Detect which cell encompasses the target text, then output its (X, Y) center coordinate. 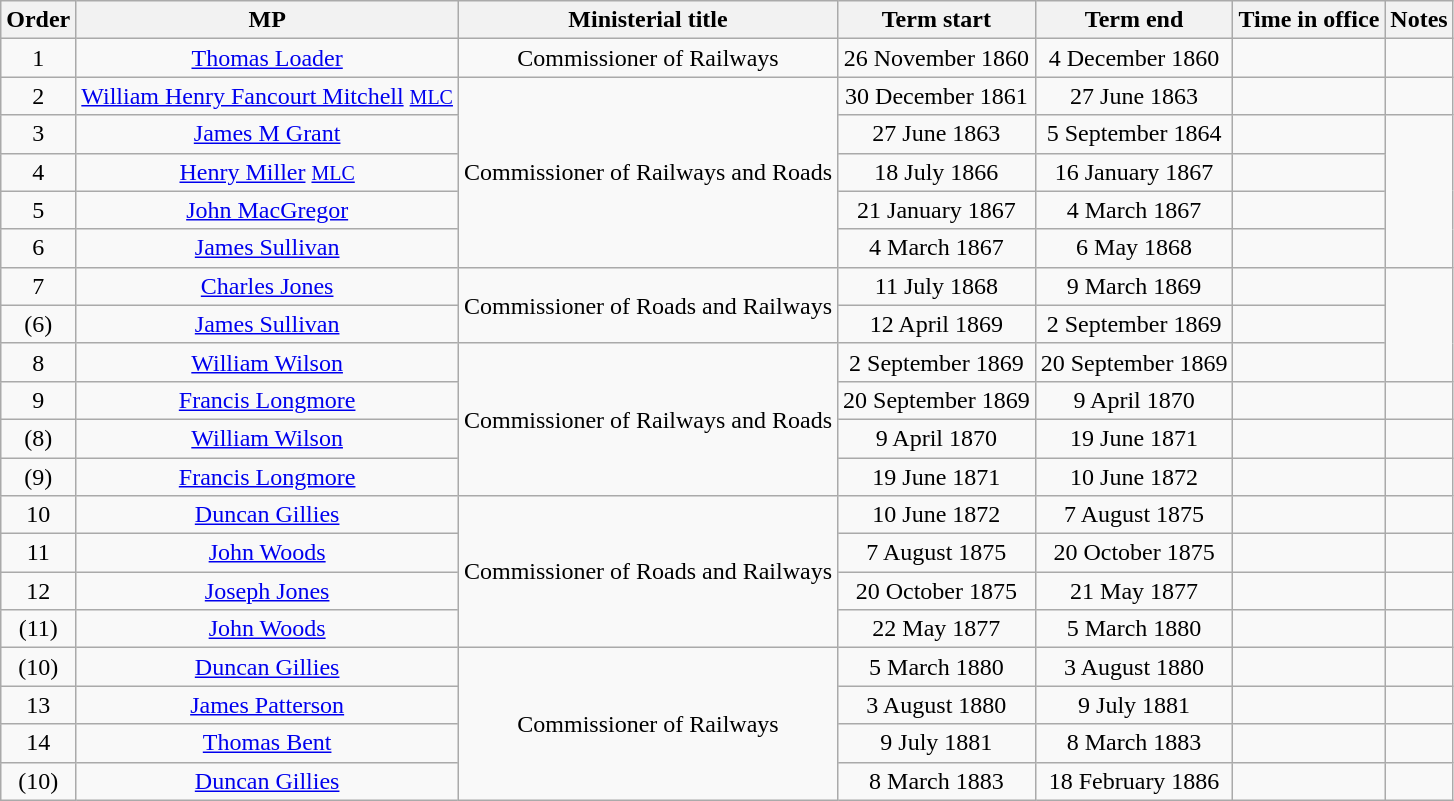
2 (38, 96)
William Henry Fancourt Mitchell MLC (268, 96)
James Patterson (268, 705)
4 (38, 172)
Ministerial title (648, 20)
21 January 1867 (937, 210)
7 (38, 286)
Notes (1419, 20)
Henry Miller MLC (268, 172)
4 December 1860 (1134, 58)
Joseph Jones (268, 591)
(6) (38, 324)
(9) (38, 477)
8 (38, 362)
16 January 1867 (1134, 172)
Charles Jones (268, 286)
26 November 1860 (937, 58)
13 (38, 705)
21 May 1877 (1134, 591)
Order (38, 20)
6 May 1868 (1134, 248)
11 (38, 553)
18 July 1866 (937, 172)
Thomas Bent (268, 743)
(11) (38, 629)
9 March 1869 (1134, 286)
10 (38, 515)
5 September 1864 (1134, 134)
5 (38, 210)
12 (38, 591)
(8) (38, 438)
Term end (1134, 20)
Thomas Loader (268, 58)
Term start (937, 20)
11 July 1868 (937, 286)
Time in office (1309, 20)
6 (38, 248)
30 December 1861 (937, 96)
1 (38, 58)
12 April 1869 (937, 324)
3 (38, 134)
John MacGregor (268, 210)
14 (38, 743)
18 February 1886 (1134, 781)
James M Grant (268, 134)
9 (38, 400)
MP (268, 20)
22 May 1877 (937, 629)
